Scan for the cell matching the given text and deliver its (x, y) coordinate at center. 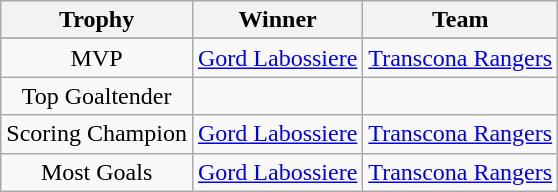
Most Goals (97, 172)
Trophy (97, 20)
Team (460, 20)
MVP (97, 58)
Top Goaltender (97, 96)
Winner (277, 20)
Scoring Champion (97, 134)
